Locate the cell with the specified text and output its [X, Y] center coordinate. 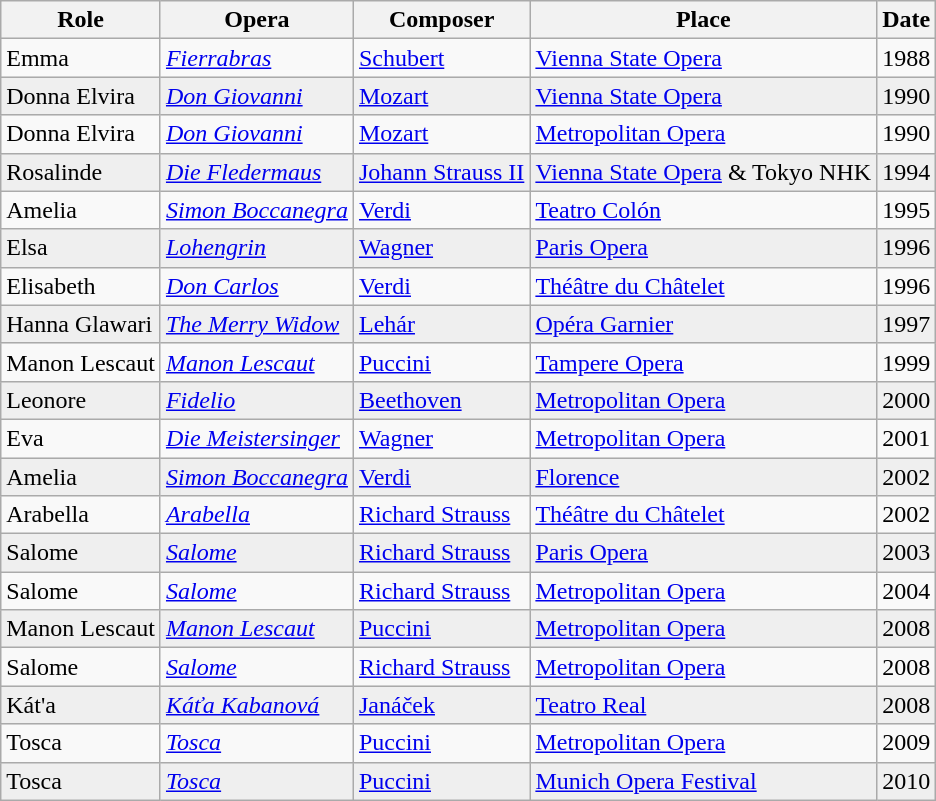
2009 [906, 743]
Opéra Garnier [704, 324]
Janáček [441, 705]
Vienna State Opera & Tokyo NHK [704, 172]
2004 [906, 591]
Fierrabras [256, 58]
2003 [906, 553]
Kát'a [81, 705]
Composer [441, 20]
Teatro Colón [704, 210]
Florence [704, 477]
Die Fledermaus [256, 172]
Hanna Glawari [81, 324]
Schubert [441, 58]
Die Meistersinger [256, 438]
Lehár [441, 324]
Don Carlos [256, 286]
Káťa Kabanová [256, 705]
Munich Opera Festival [704, 781]
Lohengrin [256, 248]
Elisabeth [81, 286]
Rosalinde [81, 172]
1994 [906, 172]
2010 [906, 781]
Eva [81, 438]
2000 [906, 400]
1999 [906, 362]
1988 [906, 58]
Fidelio [256, 400]
Teatro Real [704, 705]
1997 [906, 324]
1995 [906, 210]
Johann Strauss II [441, 172]
Tampere Opera [704, 362]
Role [81, 20]
Date [906, 20]
Opera [256, 20]
2001 [906, 438]
Place [704, 20]
Beethoven [441, 400]
The Merry Widow [256, 324]
Emma [81, 58]
Leonore [81, 400]
Elsa [81, 248]
